From the cell containing the given text, extract its center point as (X, Y) coordinate. 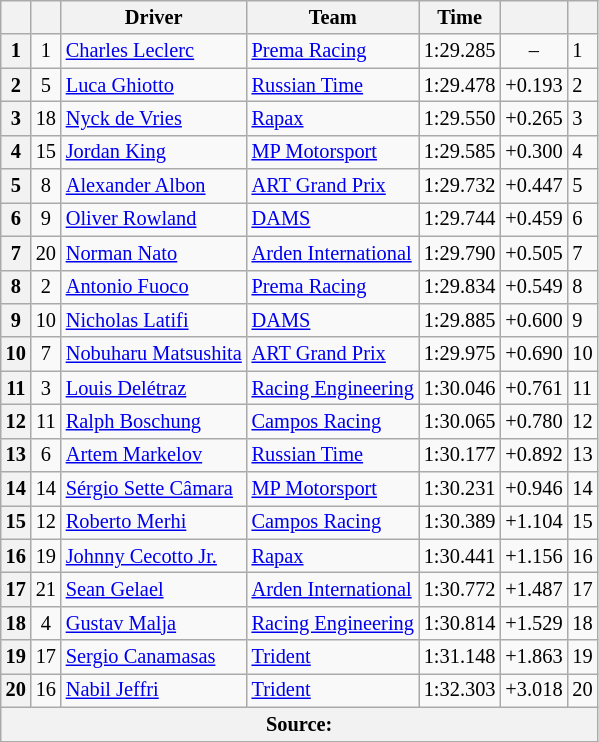
+1.863 (534, 657)
+0.892 (534, 455)
Luca Ghiotto (154, 85)
1:29.975 (460, 354)
+0.447 (534, 186)
+1.529 (534, 623)
Time (460, 17)
Source: (300, 724)
+0.690 (534, 354)
1:30.065 (460, 421)
+0.459 (534, 219)
– (534, 51)
1:30.231 (460, 489)
1:30.177 (460, 455)
Sergio Canamasas (154, 657)
Nabil Jeffri (154, 690)
Johnny Cecotto Jr. (154, 556)
Oliver Rowland (154, 219)
Team (333, 17)
+1.156 (534, 556)
+0.505 (534, 253)
Nyck de Vries (154, 118)
Alexander Albon (154, 186)
Charles Leclerc (154, 51)
1:29.478 (460, 85)
1:29.285 (460, 51)
+0.193 (534, 85)
Driver (154, 17)
1:32.303 (460, 690)
1:29.834 (460, 287)
+0.946 (534, 489)
Sean Gelael (154, 589)
Roberto Merhi (154, 522)
1:29.744 (460, 219)
+0.780 (534, 421)
Norman Nato (154, 253)
Sérgio Sette Câmara (154, 489)
1:31.148 (460, 657)
1:29.550 (460, 118)
Artem Markelov (154, 455)
+0.265 (534, 118)
Louis Delétraz (154, 388)
1:30.772 (460, 589)
+0.761 (534, 388)
+0.549 (534, 287)
+1.487 (534, 589)
1:30.046 (460, 388)
Nicholas Latifi (154, 320)
1:29.885 (460, 320)
21 (46, 589)
1:30.814 (460, 623)
1:29.732 (460, 186)
Nobuharu Matsushita (154, 354)
+0.600 (534, 320)
1:29.585 (460, 152)
+0.300 (534, 152)
1:30.441 (460, 556)
1:29.790 (460, 253)
Ralph Boschung (154, 421)
+3.018 (534, 690)
Gustav Malja (154, 623)
1:30.389 (460, 522)
+1.104 (534, 522)
Antonio Fuoco (154, 287)
Jordan King (154, 152)
